Output the [X, Y] coordinate of the center of the cell containing the given text.  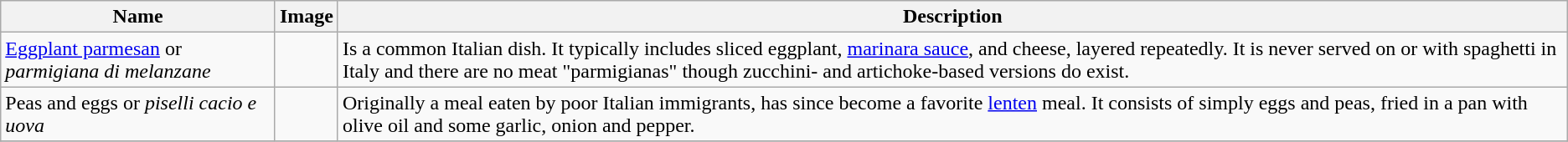
Description [952, 17]
Eggplant parmesan or parmigiana di melanzane [138, 60]
Name [138, 17]
Peas and eggs or piselli cacio e uova [138, 114]
Image [307, 17]
